Return the (x, y) coordinate for the center point of the cell that contains the specified text.  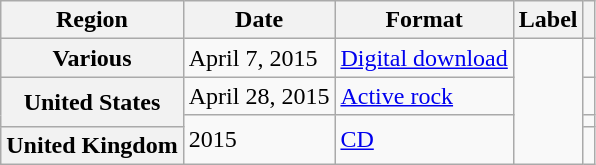
Format (424, 20)
April 7, 2015 (259, 58)
Date (259, 20)
Region (92, 20)
Digital download (424, 58)
CD (424, 140)
April 28, 2015 (259, 96)
United Kingdom (92, 145)
2015 (259, 140)
United States (92, 102)
Various (92, 58)
Active rock (424, 96)
Label (548, 20)
